Locate the cell with the specified text and output its [x, y] center coordinate. 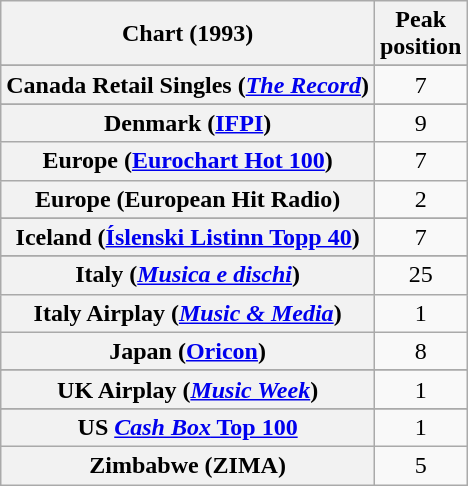
Europe (European Hit Radio) [188, 199]
9 [420, 123]
Italy (Musica e dischi) [188, 275]
Denmark (IFPI) [188, 123]
Zimbabwe (ZIMA) [188, 465]
Canada Retail Singles (The Record) [188, 85]
Peakposition [420, 34]
Japan (Oricon) [188, 351]
Europe (Eurochart Hot 100) [188, 161]
2 [420, 199]
US Cash Box Top 100 [188, 427]
Chart (1993) [188, 34]
Iceland (Íslenski Listinn Topp 40) [188, 237]
UK Airplay (Music Week) [188, 389]
5 [420, 465]
Italy Airplay (Music & Media) [188, 313]
8 [420, 351]
25 [420, 275]
